Extract the (X, Y) coordinate from the center of the cell holding the provided text.  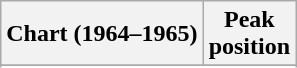
Chart (1964–1965) (102, 34)
Peak position (249, 34)
